From the cell containing the given text, extract its center point as [X, Y] coordinate. 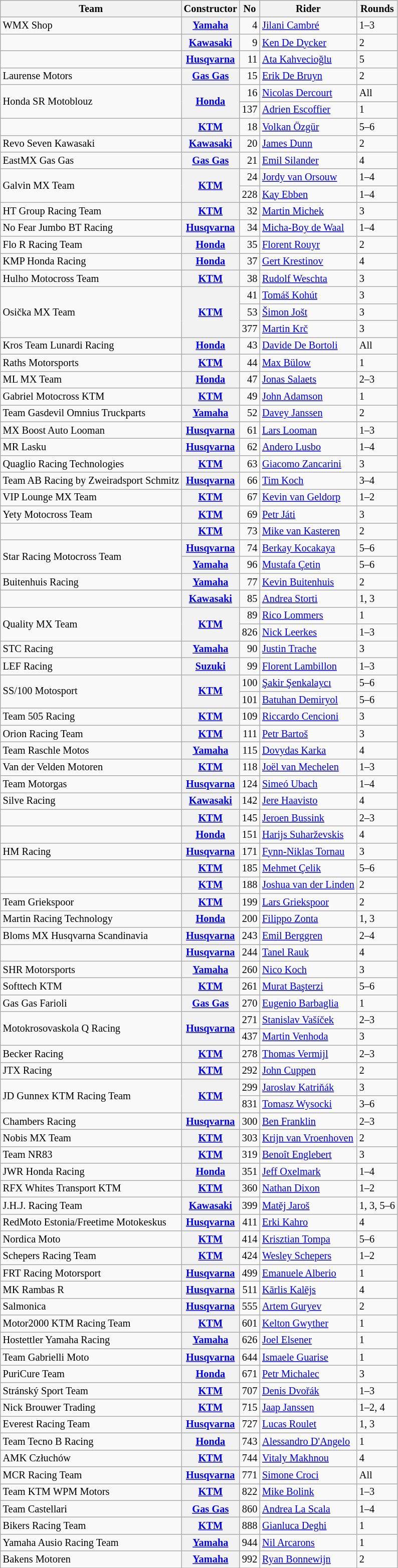
145 [250, 818]
89 [250, 615]
Van der Velden Motoren [91, 767]
35 [250, 245]
Osička MX Team [91, 311]
271 [250, 1020]
Nick Leerkes [308, 633]
Emil Berggren [308, 935]
Max Bülow [308, 363]
Emil Silander [308, 160]
707 [250, 1391]
137 [250, 110]
Mehmet Çelik [308, 868]
100 [250, 683]
Revo Seven Kawasaki [91, 144]
Tanel Rauk [308, 953]
Team NR83 [91, 1155]
Martin Racing Technology [91, 919]
VIP Lounge MX Team [91, 497]
Nathan Dixon [308, 1188]
644 [250, 1357]
MX Boost Auto Looman [91, 430]
Filippo Zonta [308, 919]
351 [250, 1172]
Laurense Motors [91, 76]
43 [250, 346]
96 [250, 565]
142 [250, 801]
63 [250, 464]
Ken De Dycker [308, 43]
Florent Rouyr [308, 245]
Riccardo Cencioni [308, 717]
Yety Motocross Team [91, 514]
WMX Shop [91, 26]
Team Motorgas [91, 784]
200 [250, 919]
Kros Team Lunardi Racing [91, 346]
90 [250, 649]
MK Rambas R [91, 1290]
Silve Racing [91, 801]
Nick Brouwer Trading [91, 1408]
Tomasz Wysocki [308, 1104]
Jaroslav Katriňák [308, 1087]
Bikers Racing Team [91, 1525]
Jonas Salaets [308, 380]
Suzuki [211, 666]
Buitenhuis Racing [91, 582]
151 [250, 835]
49 [250, 396]
626 [250, 1340]
299 [250, 1087]
Team Gabrielli Moto [91, 1357]
Denis Dvořák [308, 1391]
360 [250, 1188]
Batuhan Demiryol [308, 700]
Simone Croci [308, 1475]
Eugenio Barbaglia [308, 1003]
300 [250, 1121]
Nil Arcarons [308, 1542]
Nobis MX Team [91, 1138]
499 [250, 1273]
PuriCure Team [91, 1374]
Everest Racing Team [91, 1424]
16 [250, 93]
Stanislav Vašíček [308, 1020]
860 [250, 1509]
303 [250, 1138]
601 [250, 1324]
Andrea Storti [308, 598]
3–4 [377, 481]
Fynn-Niklas Tornau [308, 851]
9 [250, 43]
Kevin van Geldorp [308, 497]
74 [250, 548]
EastMX Gas Gas [91, 160]
15 [250, 76]
Mustafa Çetin [308, 565]
399 [250, 1205]
771 [250, 1475]
Team Tecno B Racing [91, 1441]
Flo R Racing Team [91, 245]
Andrea La Scala [308, 1509]
Mike Bolink [308, 1492]
Murat Başterzi [308, 986]
Thomas Vermijl [308, 1054]
555 [250, 1307]
Petr Játi [308, 514]
Petr Michalec [308, 1374]
Kevin Buitenhuis [308, 582]
199 [250, 902]
Martin Michek [308, 211]
Team Raschle Motos [91, 750]
AMK Człuchów [91, 1458]
Rider [308, 9]
Martin Venhoda [308, 1037]
Jilani Cambré [308, 26]
Joshua van der Linden [308, 885]
743 [250, 1441]
Kelton Gwyther [308, 1324]
744 [250, 1458]
Yamaha Ausio Racing Team [91, 1542]
Šimon Jošt [308, 312]
67 [250, 497]
831 [250, 1104]
44 [250, 363]
Krijn van Vroenhoven [308, 1138]
Alessandro D'Angelo [308, 1441]
1, 3, 5–6 [377, 1205]
MR Lasku [91, 447]
Andero Lusbo [308, 447]
124 [250, 784]
Tim Koch [308, 481]
JWR Honda Racing [91, 1172]
J.H.J. Racing Team [91, 1205]
Wesley Schepers [308, 1256]
John Adamson [308, 396]
Star Racing Motocross Team [91, 556]
Gianluca Deghi [308, 1525]
992 [250, 1559]
Joël van Mechelen [308, 767]
888 [250, 1525]
727 [250, 1424]
Team KTM WPM Motors [91, 1492]
115 [250, 750]
69 [250, 514]
270 [250, 1003]
171 [250, 851]
Schepers Racing Team [91, 1256]
Ismaele Guarise [308, 1357]
FRT Racing Motorsport [91, 1273]
3–6 [377, 1104]
244 [250, 953]
Jordy van Orsouw [308, 177]
Joel Elsener [308, 1340]
STC Racing [91, 649]
21 [250, 160]
Erki Kahro [308, 1222]
Team AB Racing by Zweiradsport Schmitz [91, 481]
Adrien Escoffier [308, 110]
437 [250, 1037]
66 [250, 481]
Team [91, 9]
Jaap Janssen [308, 1408]
2–4 [377, 935]
671 [250, 1374]
RedMoto Estonia/Freetime Motokeskus [91, 1222]
Petr Bartoš [308, 734]
Raths Motorsports [91, 363]
Rico Lommers [308, 615]
41 [250, 295]
Becker Racing [91, 1054]
822 [250, 1492]
MCR Racing Team [91, 1475]
62 [250, 447]
Kārlis Kalējs [308, 1290]
Davey Janssen [308, 413]
Harijs Suharževskis [308, 835]
414 [250, 1239]
Team 505 Racing [91, 717]
Vitaly Makhnou [308, 1458]
188 [250, 885]
Lars Griekspoor [308, 902]
Benoît Englebert [308, 1155]
715 [250, 1408]
Gert Krestinov [308, 261]
Stránský Sport Team [91, 1391]
424 [250, 1256]
Bakens Motoren [91, 1559]
99 [250, 666]
18 [250, 127]
261 [250, 986]
Krisztian Tompa [308, 1239]
47 [250, 380]
Dovydas Karka [308, 750]
32 [250, 211]
HT Group Racing Team [91, 211]
Erik De Bruyn [308, 76]
Ata Kahvecioğlu [308, 59]
377 [250, 329]
Chambers Racing [91, 1121]
292 [250, 1071]
Orion Racing Team [91, 734]
Constructor [211, 9]
Quaglio Racing Technologies [91, 464]
Honda SR Motoblouz [91, 101]
Nicolas Dercourt [308, 93]
JTX Racing [91, 1071]
278 [250, 1054]
37 [250, 261]
5 [377, 59]
11 [250, 59]
Kay Ebben [308, 194]
53 [250, 312]
Salmonica [91, 1307]
No [250, 9]
SS/100 Motosport [91, 691]
Lars Looman [308, 430]
Florent Lambillon [308, 666]
260 [250, 970]
Jeff Oxelmark [308, 1172]
944 [250, 1542]
JD Gunnex KTM Racing Team [91, 1096]
Mike van Kasteren [308, 531]
Hostettler Yamaha Racing [91, 1340]
1–2, 4 [377, 1408]
Rounds [377, 9]
109 [250, 717]
243 [250, 935]
20 [250, 144]
52 [250, 413]
Hulho Motocross Team [91, 278]
511 [250, 1290]
38 [250, 278]
Motor2000 KTM Racing Team [91, 1324]
Motokrosovaskola Q Racing [91, 1029]
826 [250, 633]
185 [250, 868]
61 [250, 430]
Volkan Özgür [308, 127]
Jere Haavisto [308, 801]
Emanuele Alberio [308, 1273]
319 [250, 1155]
Team Castellari [91, 1509]
Tomáš Kohút [308, 295]
Jeroen Bussink [308, 818]
Nico Koch [308, 970]
KMP Honda Racing [91, 261]
Berkay Kocakaya [308, 548]
Matěj Jaroš [308, 1205]
SHR Motorsports [91, 970]
Rudolf Weschta [308, 278]
34 [250, 228]
Justin Trache [308, 649]
James Dunn [308, 144]
Gas Gas Farioli [91, 1003]
77 [250, 582]
Galvin MX Team [91, 185]
411 [250, 1222]
Quality MX Team [91, 624]
Simeó Ubach [308, 784]
No Fear Jumbo BT Racing [91, 228]
Team Gasdevil Omnius Truckparts [91, 413]
101 [250, 700]
ML MX Team [91, 380]
Ben Franklin [308, 1121]
Ryan Bonnewijn [308, 1559]
24 [250, 177]
Artem Guryev [308, 1307]
228 [250, 194]
Bloms MX Husqvarna Scandinavia [91, 935]
RFX Whites Transport KTM [91, 1188]
Team Griekspoor [91, 902]
John Cuppen [308, 1071]
Gabriel Motocross KTM [91, 396]
Softtech KTM [91, 986]
85 [250, 598]
Lucas Roulet [308, 1424]
Micha-Boy de Waal [308, 228]
118 [250, 767]
HM Racing [91, 851]
Davide De Bortoli [308, 346]
LEF Racing [91, 666]
Şakir Şenkalaycı [308, 683]
73 [250, 531]
Nordica Moto [91, 1239]
Martin Krč [308, 329]
111 [250, 734]
Giacomo Zancarini [308, 464]
